Extract the (X, Y) coordinate from the center of the cell holding the provided text.  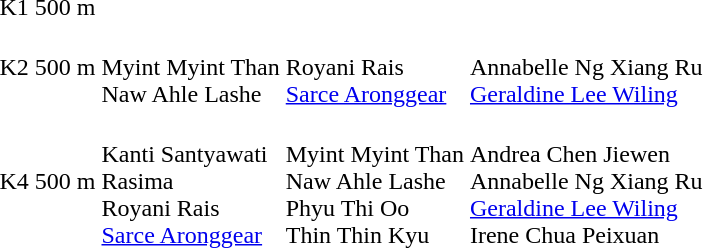
Royani RaisSarce Aronggear (374, 67)
Myint Myint ThanNaw Ahle Lashe (190, 67)
